Locate the cell with the specified text and output its [X, Y] center coordinate. 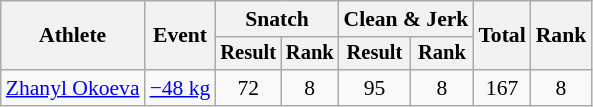
Zhanyl Okoeva [73, 88]
−48 kg [180, 88]
Clean & Jerk [406, 19]
167 [502, 88]
Event [180, 36]
95 [375, 88]
Athlete [73, 36]
72 [248, 88]
Total [502, 36]
Snatch [276, 19]
